Identify which cell holds the provided text, then report its [x, y] central coordinate. 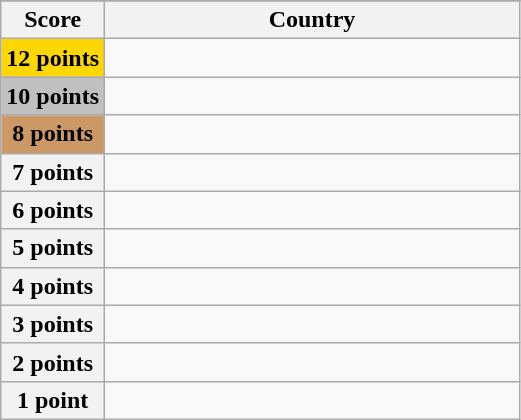
7 points [53, 172]
1 point [53, 400]
2 points [53, 362]
12 points [53, 58]
10 points [53, 96]
4 points [53, 286]
8 points [53, 134]
Country [312, 20]
Score [53, 20]
3 points [53, 324]
6 points [53, 210]
5 points [53, 248]
